Search for the cell housing the specified text and yield its (X, Y) center coordinate. 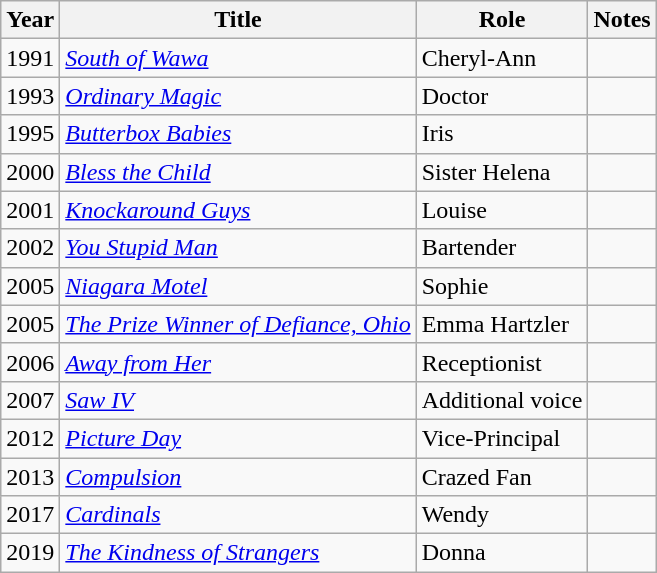
Doctor (502, 96)
2001 (30, 210)
Bartender (502, 248)
Emma Hartzler (502, 324)
Butterbox Babies (238, 134)
2007 (30, 400)
2000 (30, 172)
1995 (30, 134)
2013 (30, 477)
Cardinals (238, 515)
Crazed Fan (502, 477)
Compulsion (238, 477)
2012 (30, 438)
Role (502, 20)
The Kindness of Strangers (238, 553)
Picture Day (238, 438)
Saw IV (238, 400)
Cheryl-Ann (502, 58)
2017 (30, 515)
Vice-Principal (502, 438)
Year (30, 20)
Additional voice (502, 400)
You Stupid Man (238, 248)
1993 (30, 96)
The Prize Winner of Defiance, Ohio (238, 324)
Sophie (502, 286)
Louise (502, 210)
Sister Helena (502, 172)
Bless the Child (238, 172)
Donna (502, 553)
Receptionist (502, 362)
Knockaround Guys (238, 210)
2019 (30, 553)
2006 (30, 362)
Away from Her (238, 362)
Wendy (502, 515)
Ordinary Magic (238, 96)
Title (238, 20)
2002 (30, 248)
Iris (502, 134)
Notes (622, 20)
1991 (30, 58)
Niagara Motel (238, 286)
South of Wawa (238, 58)
